Search for the cell housing the specified text and yield its [X, Y] center coordinate. 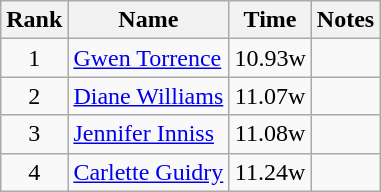
2 [34, 96]
11.07w [270, 96]
Notes [345, 20]
Rank [34, 20]
Name [148, 20]
Jennifer Inniss [148, 134]
Gwen Torrence [148, 58]
10.93w [270, 58]
Carlette Guidry [148, 172]
4 [34, 172]
Diane Williams [148, 96]
1 [34, 58]
11.24w [270, 172]
3 [34, 134]
Time [270, 20]
11.08w [270, 134]
